From the cell containing the given text, extract its center point as (X, Y) coordinate. 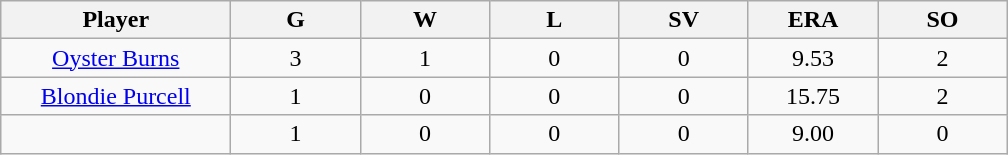
L (554, 20)
G (296, 20)
Player (116, 20)
Oyster Burns (116, 58)
3 (296, 58)
Blondie Purcell (116, 96)
SO (942, 20)
W (424, 20)
ERA (812, 20)
9.53 (812, 58)
SV (684, 20)
15.75 (812, 96)
9.00 (812, 134)
